Return [x, y] of the center of cell containing provided text 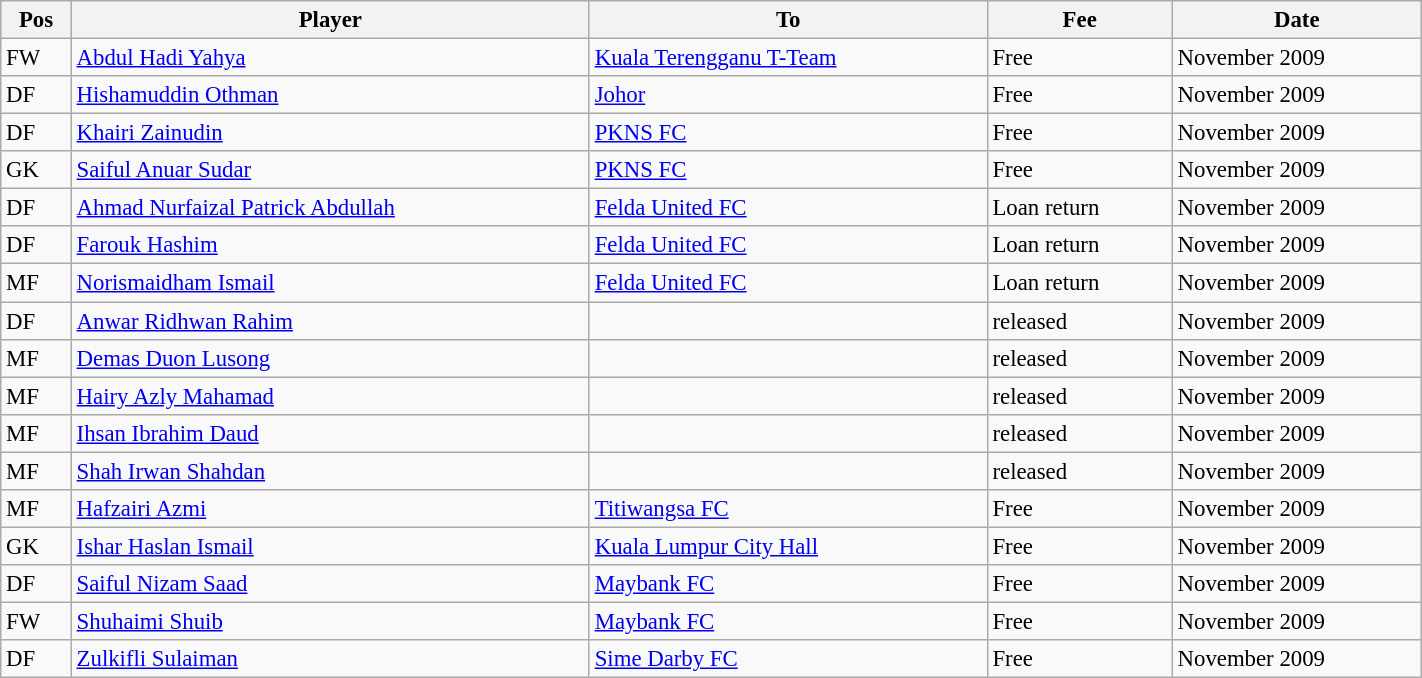
Anwar Ridhwan Rahim [330, 321]
Kuala Lumpur City Hall [788, 546]
Ahmad Nurfaizal Patrick Abdullah [330, 208]
Saiful Nizam Saad [330, 584]
Abdul Hadi Yahya [330, 58]
Ishar Haslan Ismail [330, 546]
Sime Darby FC [788, 659]
Date [1296, 20]
Zulkifli Sulaiman [330, 659]
Hishamuddin Othman [330, 95]
Khairi Zainudin [330, 133]
Johor [788, 95]
Player [330, 20]
Shah Irwan Shahdan [330, 471]
To [788, 20]
Norismaidham Ismail [330, 283]
Farouk Hashim [330, 245]
Demas Duon Lusong [330, 358]
Fee [1080, 20]
Shuhaimi Shuib [330, 621]
Kuala Terengganu T-Team [788, 58]
Titiwangsa FC [788, 509]
Saiful Anuar Sudar [330, 170]
Hafzairi Azmi [330, 509]
Ihsan Ibrahim Daud [330, 433]
Pos [36, 20]
Hairy Azly Mahamad [330, 396]
